Scan for the cell matching the given text and deliver its [x, y] coordinate at center. 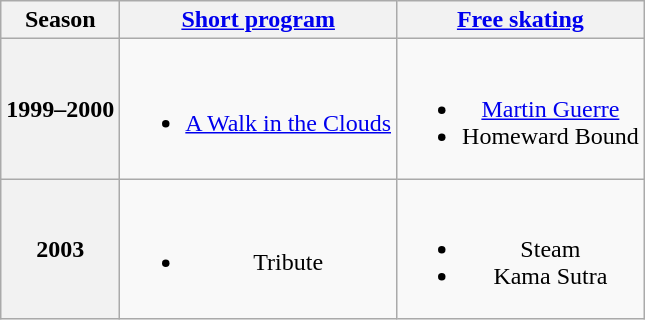
Season [60, 20]
Martin Guerre Homeward Bound [521, 109]
Tribute [258, 249]
Free skating [521, 20]
Short program [258, 20]
2003 [60, 249]
1999–2000 [60, 109]
A Walk in the Clouds [258, 109]
SteamKama Sutra [521, 249]
